Return the (X, Y) coordinate for the center point of the cell that contains the specified text.  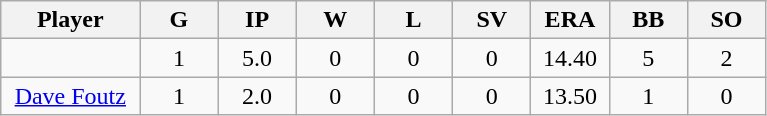
L (413, 20)
Player (70, 20)
13.50 (570, 96)
BB (648, 20)
W (335, 20)
5 (648, 58)
2.0 (257, 96)
SV (492, 20)
ERA (570, 20)
5.0 (257, 58)
SO (726, 20)
IP (257, 20)
2 (726, 58)
14.40 (570, 58)
Dave Foutz (70, 96)
G (179, 20)
